Pinpoint the cell where the given text exists, returning its (x, y) midpoint coordinate. 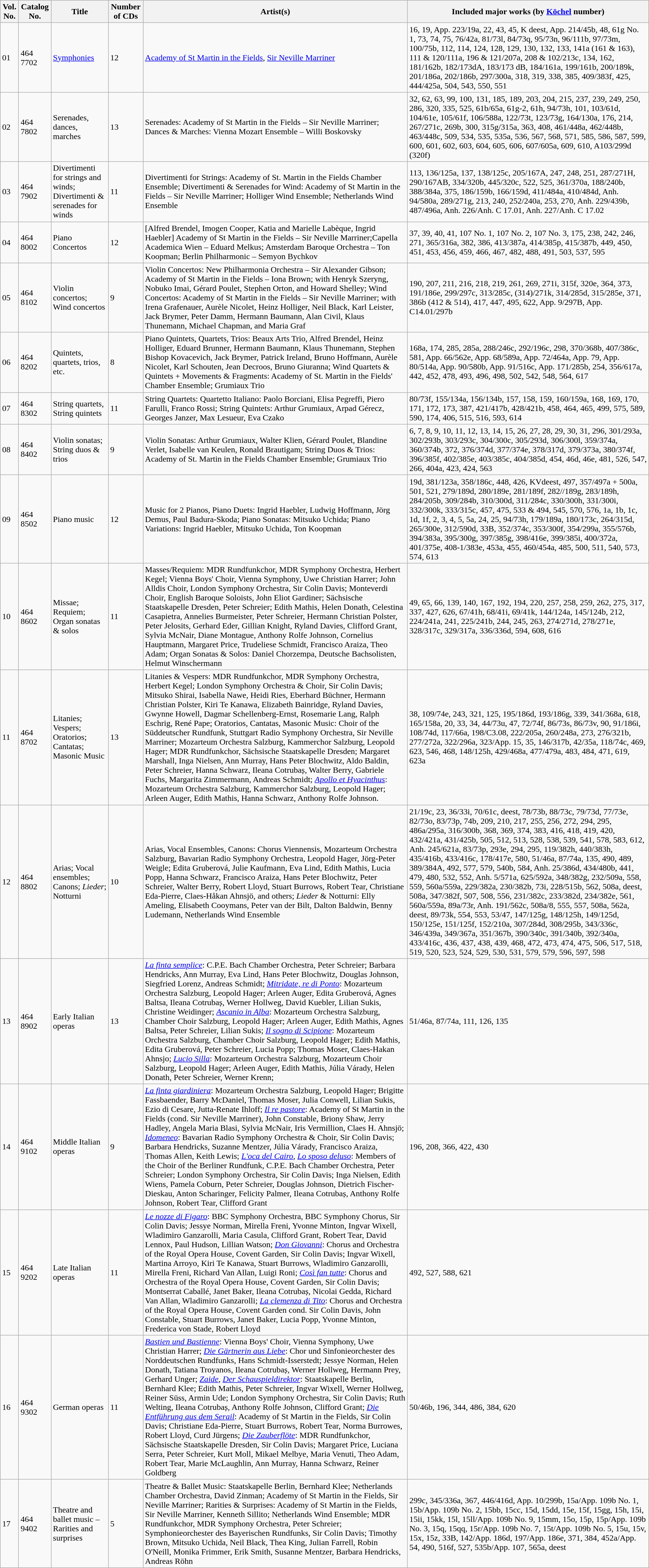
464 8202 (35, 362)
09 (10, 519)
Vol. No. (10, 12)
German operas (80, 1407)
Middle Italian operas (80, 1147)
Divertimenti for strings and winds; Divertimenti & serenades for winds (80, 191)
464 9402 (35, 1524)
14 (10, 1147)
Violin concertos; Wind concertos (80, 298)
464 7902 (35, 191)
5 (126, 1524)
06 (10, 362)
464 8602 (35, 616)
464 8802 (35, 882)
51/46a, 87/74a, 111, 126, 135 (528, 1021)
Early Italian operas (80, 1021)
464 8402 (35, 449)
Piano Concertos (80, 242)
464 8702 (35, 737)
50/46b, 196, 344, 486, 384, 620 (528, 1407)
03 (10, 191)
Missae; Requiem; Organ sonatas & solos (80, 616)
Serenades: Academy of St Martin in the Fields – Sir Neville Marriner; Dances & Marches: Vienna Mozart Ensemble – Willi Boskovsky (275, 127)
196, 208, 366, 422, 430 (528, 1147)
Academy of St Martin in the Fields, Sir Neville Marriner (275, 58)
Arias; Vocal ensembles; Canons; Lieder; Notturni (80, 882)
Violin sonatas; String duos & trios (80, 449)
Symphonies (80, 58)
Title (80, 12)
08 (10, 449)
Catalog No. (35, 12)
464 8502 (35, 519)
Quintets, quartets, trios, etc. (80, 362)
8 (126, 362)
464 9302 (35, 1407)
464 8002 (35, 242)
464 8902 (35, 1021)
04 (10, 242)
16 (10, 1407)
Late Italian operas (80, 1273)
Number of CDs (126, 12)
464 9202 (35, 1273)
String quartets, String quintets (80, 408)
01 (10, 58)
Litanies; Vespers; Oratorios; Cantatas; Masonic Music (80, 737)
464 8302 (35, 408)
Serenades, dances, marches (80, 127)
464 7802 (35, 127)
464 9102 (35, 1147)
07 (10, 408)
02 (10, 127)
17 (10, 1524)
464 8102 (35, 298)
Included major works (by Köchel number) (528, 12)
15 (10, 1273)
492, 527, 588, 621 (528, 1273)
Theatre and ballet music – Rarities and surprises (80, 1524)
Piano music (80, 519)
05 (10, 298)
Artist(s) (275, 12)
464 7702 (35, 58)
